Extract the [X, Y] coordinate from the center of the cell holding the provided text.  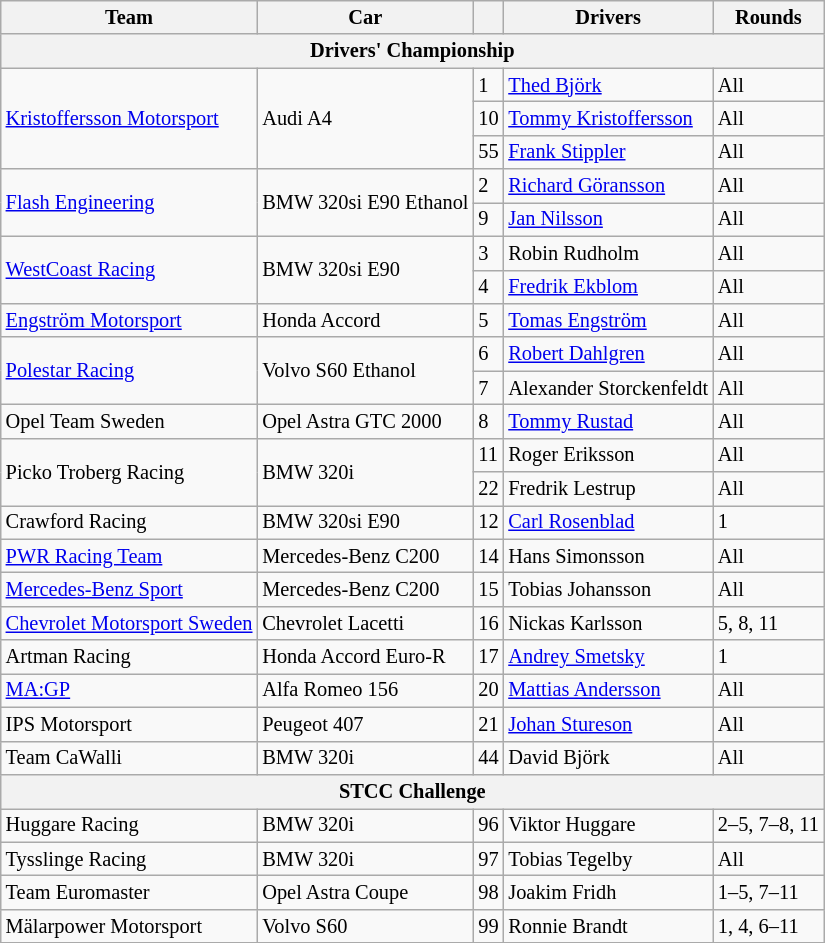
Huggare Racing [130, 825]
Johan Stureson [608, 724]
22 [488, 489]
Alfa Romeo 156 [365, 690]
Tysslinge Racing [130, 859]
2–5, 7–8, 11 [768, 825]
15 [488, 589]
7 [488, 388]
Flash Engineering [130, 202]
3 [488, 253]
55 [488, 152]
Hans Simonsson [608, 556]
Nickas Karlsson [608, 623]
PWR Racing Team [130, 556]
Fredrik Ekblom [608, 287]
2 [488, 186]
Honda Accord Euro-R [365, 657]
Carl Rosenblad [608, 522]
4 [488, 287]
Tobias Johansson [608, 589]
Artman Racing [130, 657]
Team Euromaster [130, 892]
Joakim Fridh [608, 892]
11 [488, 455]
Viktor Huggare [608, 825]
Volvo S60 Ethanol [365, 370]
Chevrolet Lacetti [365, 623]
Fredrik Lestrup [608, 489]
Alexander Storckenfeldt [608, 388]
97 [488, 859]
Peugeot 407 [365, 724]
Volvo S60 [365, 926]
1, 4, 6–11 [768, 926]
Polestar Racing [130, 370]
16 [488, 623]
Andrey Smetsky [608, 657]
Mercedes-Benz Sport [130, 589]
Tomas Engström [608, 320]
WestCoast Racing [130, 270]
Team CaWalli [130, 758]
IPS Motorsport [130, 724]
Opel Astra Coupe [365, 892]
Opel Team Sweden [130, 421]
Team [130, 17]
8 [488, 421]
Roger Eriksson [608, 455]
Opel Astra GTC 2000 [365, 421]
Drivers [608, 17]
17 [488, 657]
Picko Troberg Racing [130, 472]
Richard Göransson [608, 186]
96 [488, 825]
David Björk [608, 758]
Thed Björk [608, 85]
99 [488, 926]
20 [488, 690]
5 [488, 320]
Crawford Racing [130, 522]
Jan Nilsson [608, 219]
44 [488, 758]
Honda Accord [365, 320]
Rounds [768, 17]
6 [488, 354]
Car [365, 17]
Robin Rudholm [608, 253]
Tommy Rustad [608, 421]
Mattias Andersson [608, 690]
Chevrolet Motorsport Sweden [130, 623]
Ronnie Brandt [608, 926]
Tommy Kristoffersson [608, 118]
Kristoffersson Motorsport [130, 118]
STCC Challenge [412, 791]
Engström Motorsport [130, 320]
MA:GP [130, 690]
Tobias Tegelby [608, 859]
9 [488, 219]
1–5, 7–11 [768, 892]
14 [488, 556]
98 [488, 892]
21 [488, 724]
10 [488, 118]
Audi A4 [365, 118]
BMW 320si E90 Ethanol [365, 202]
12 [488, 522]
Robert Dahlgren [608, 354]
Drivers' Championship [412, 51]
Mälarpower Motorsport [130, 926]
Frank Stippler [608, 152]
5, 8, 11 [768, 623]
